Determine the [X, Y] coordinate at the center of the cell enclosing the given text.  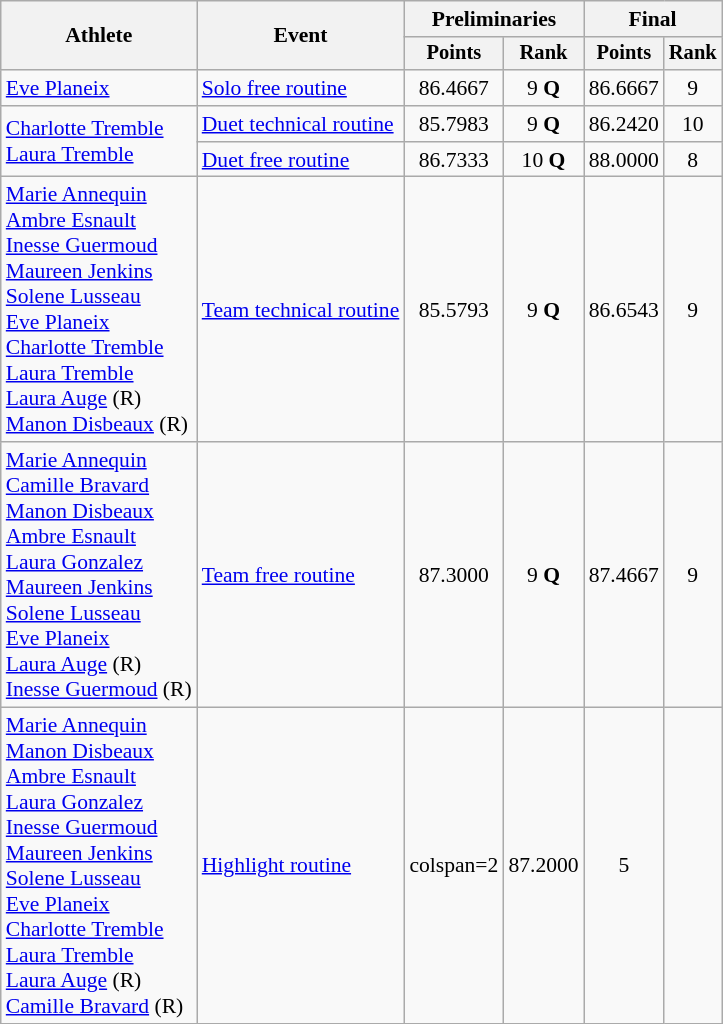
Duet free routine [301, 160]
Final [653, 19]
86.2420 [624, 124]
Duet technical routine [301, 124]
colspan=2 [454, 866]
Solo free routine [301, 88]
85.7983 [454, 124]
87.4667 [624, 574]
86.6667 [624, 88]
Athlete [99, 36]
Charlotte TrembleLaura Tremble [99, 142]
Team technical routine [301, 310]
85.5793 [454, 310]
Marie AnnequinCamille BravardManon DisbeauxAmbre EsnaultLaura GonzalezMaureen JenkinsSolene LusseauEve PlaneixLaura Auge (R)Inesse Guermoud (R) [99, 574]
10 [693, 124]
8 [693, 160]
Marie AnnequinAmbre EsnaultInesse GuermoudMaureen JenkinsSolene LusseauEve PlaneixCharlotte TrembleLaura TrembleLaura Auge (R)Manon Disbeaux (R) [99, 310]
Preliminaries [494, 19]
5 [624, 866]
Highlight routine [301, 866]
86.6543 [624, 310]
86.7333 [454, 160]
86.4667 [454, 88]
88.0000 [624, 160]
87.3000 [454, 574]
Eve Planeix [99, 88]
Event [301, 36]
87.2000 [543, 866]
Team free routine [301, 574]
10 Q [543, 160]
